Identify which cell holds the provided text, then report its [X, Y] central coordinate. 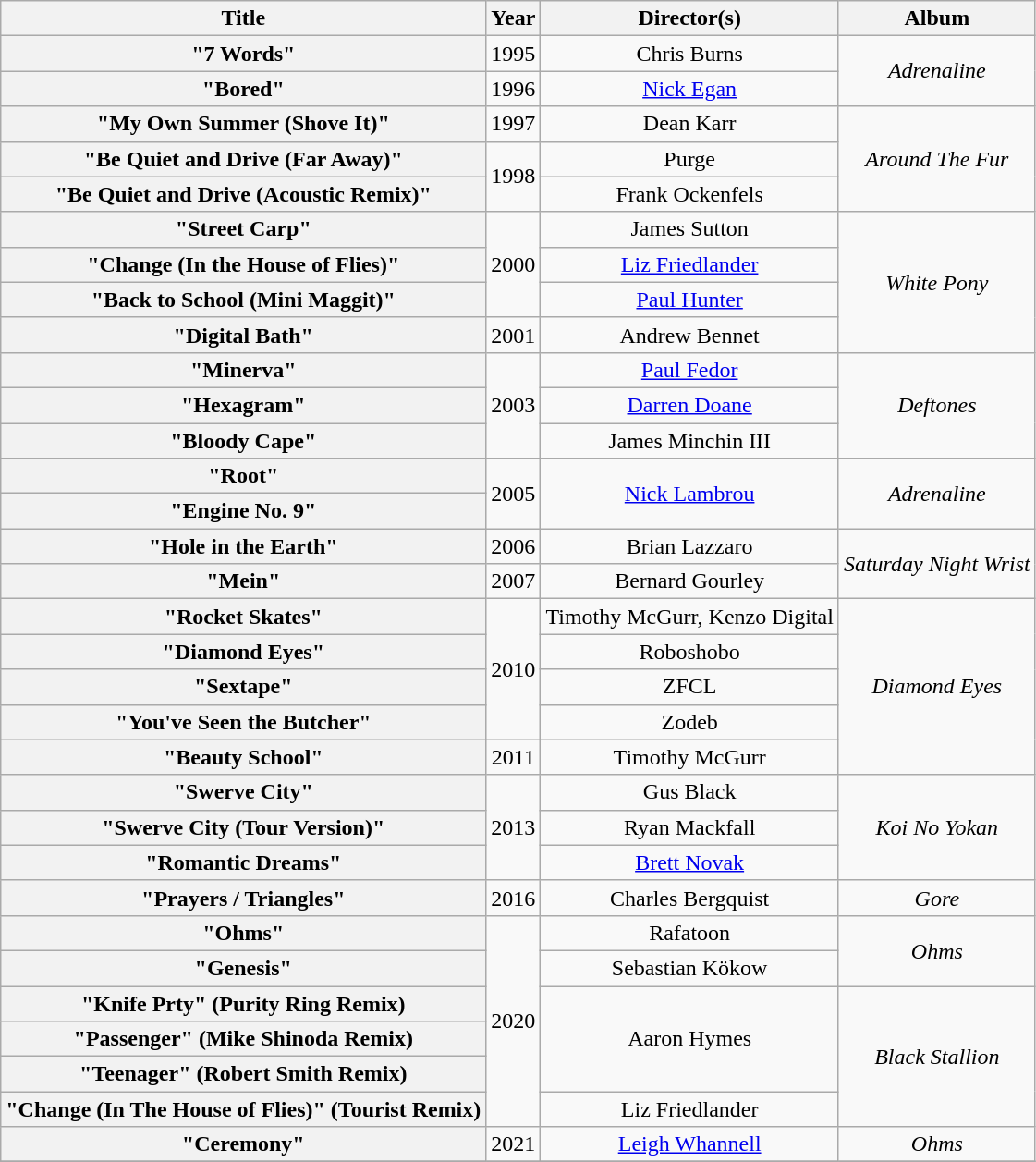
"Genesis" [244, 968]
Leigh Whannell [689, 1144]
1996 [514, 89]
Around The Fur [937, 159]
ZFCL [689, 687]
1997 [514, 124]
"Change (In The House of Flies)" (Tourist Remix) [244, 1109]
"Street Carp" [244, 229]
"Mein" [244, 581]
Gore [937, 898]
Ryan Mackfall [689, 827]
Black Stallion [937, 1056]
Paul Fedor [689, 370]
"7 Words" [244, 54]
"Change (In the House of Flies)" [244, 264]
"Bored" [244, 89]
2001 [514, 335]
2021 [514, 1144]
Gus Black [689, 792]
"Be Quiet and Drive (Far Away)" [244, 159]
"Swerve City (Tour Version)" [244, 827]
Sebastian Kökow [689, 968]
White Pony [937, 282]
Saturday Night Wrist [937, 564]
"Bloody Cape" [244, 441]
Andrew Bennet [689, 335]
"Back to School (Mini Maggit)" [244, 300]
"Hexagram" [244, 405]
Paul Hunter [689, 300]
"You've Seen the Butcher" [244, 722]
1998 [514, 177]
Purge [689, 159]
"Root" [244, 476]
"Diamond Eyes" [244, 652]
Brian Lazzaro [689, 546]
2013 [514, 827]
"Engine No. 9" [244, 511]
"Prayers / Triangles" [244, 898]
"Knife Prty" (Purity Ring Remix) [244, 1003]
Title [244, 18]
1995 [514, 54]
Year [514, 18]
"Ceremony" [244, 1144]
Frank Ockenfels [689, 194]
2020 [514, 1021]
James Minchin III [689, 441]
James Sutton [689, 229]
"Rocket Skates" [244, 617]
2007 [514, 581]
Dean Karr [689, 124]
"Ohms" [244, 933]
"Digital Bath" [244, 335]
"Sextape" [244, 687]
Koi No Yokan [937, 827]
Timothy McGurr [689, 757]
Nick Lambrou [689, 494]
Charles Bergquist [689, 898]
Director(s) [689, 18]
Album [937, 18]
Chris Burns [689, 54]
"Hole in the Earth" [244, 546]
Nick Egan [689, 89]
2005 [514, 494]
2006 [514, 546]
"Swerve City" [244, 792]
Deftones [937, 405]
"Romantic Dreams" [244, 862]
Darren Doane [689, 405]
2016 [514, 898]
2010 [514, 669]
"Be Quiet and Drive (Acoustic Remix)" [244, 194]
Bernard Gourley [689, 581]
Aaron Hymes [689, 1038]
"Teenager" (Robert Smith Remix) [244, 1074]
"Minerva" [244, 370]
Diamond Eyes [937, 687]
Timothy McGurr, Kenzo Digital [689, 617]
Roboshobo [689, 652]
Rafatoon [689, 933]
2000 [514, 264]
2003 [514, 405]
"My Own Summer (Shove It)" [244, 124]
"Beauty School" [244, 757]
Zodeb [689, 722]
Brett Novak [689, 862]
2011 [514, 757]
"Passenger" (Mike Shinoda Remix) [244, 1039]
